Return (x, y) of the center of cell containing provided text 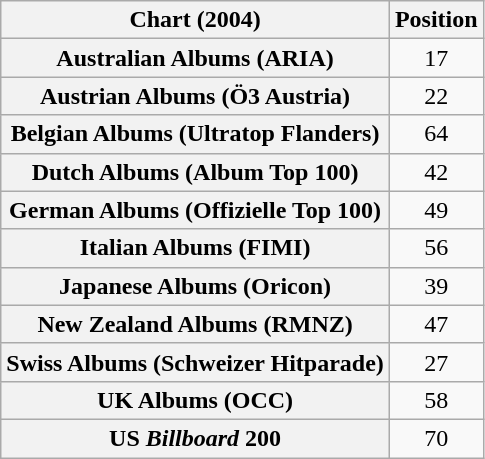
70 (436, 438)
49 (436, 210)
42 (436, 172)
UK Albums (OCC) (196, 400)
Italian Albums (FIMI) (196, 248)
22 (436, 96)
Swiss Albums (Schweizer Hitparade) (196, 362)
39 (436, 286)
US Billboard 200 (196, 438)
58 (436, 400)
Belgian Albums (Ultratop Flanders) (196, 134)
Position (436, 20)
56 (436, 248)
Australian Albums (ARIA) (196, 58)
Chart (2004) (196, 20)
Japanese Albums (Oricon) (196, 286)
Dutch Albums (Album Top 100) (196, 172)
64 (436, 134)
47 (436, 324)
German Albums (Offizielle Top 100) (196, 210)
Austrian Albums (Ö3 Austria) (196, 96)
New Zealand Albums (RMNZ) (196, 324)
27 (436, 362)
17 (436, 58)
